Capture the cell that displays the provided text and extract its (X, Y) central coordinate. 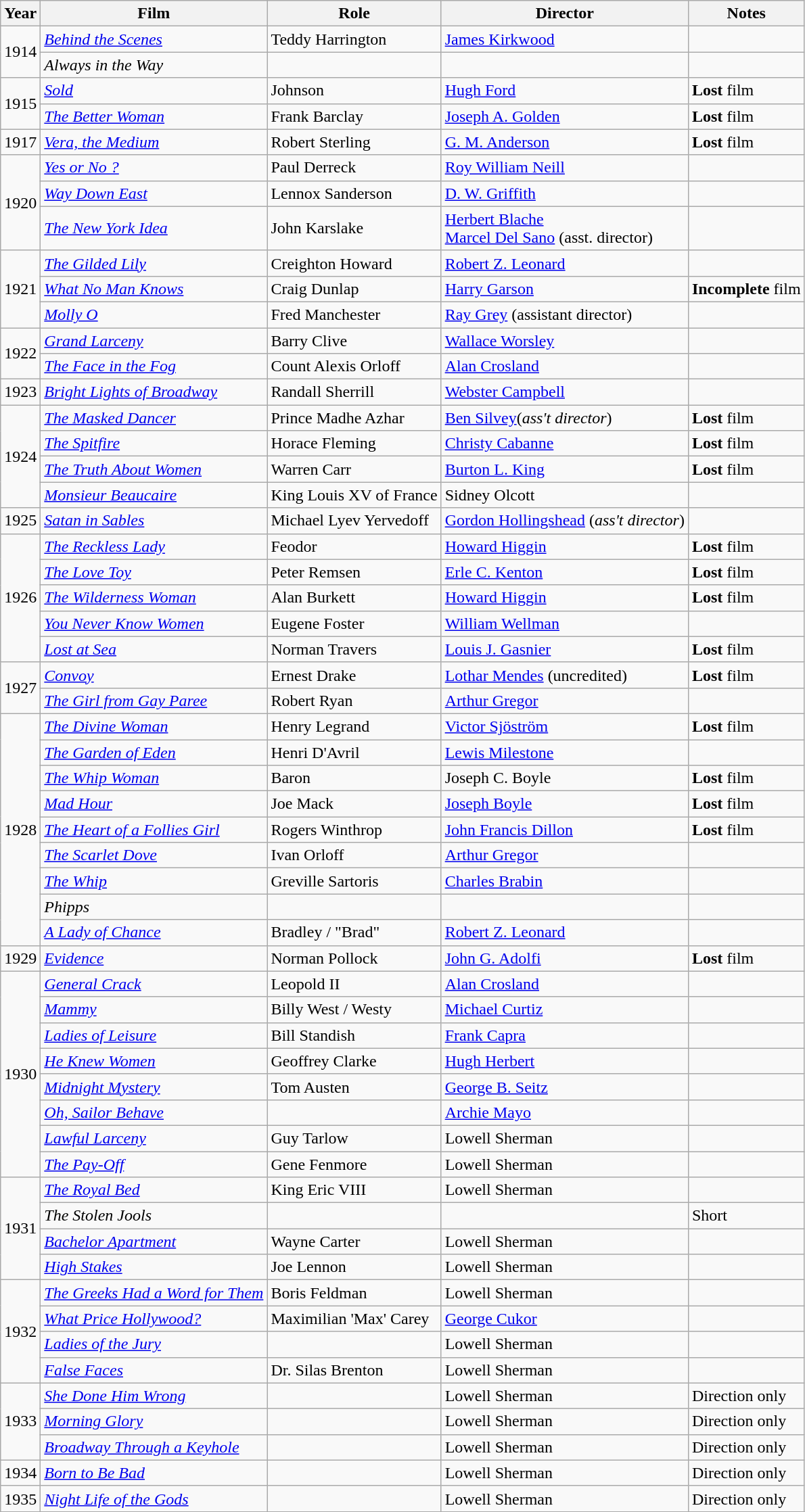
Bachelor Apartment (154, 1242)
1934 (20, 1473)
Michael Lyev Yervedoff (354, 521)
George Cukor (564, 1319)
1917 (20, 142)
Norman Pollock (354, 958)
Horace Fleming (354, 444)
Warren Carr (354, 469)
The Girl from Gay Paree (154, 701)
Prince Madhe Azhar (354, 418)
What No Man Knows (154, 289)
Ray Grey (assistant director) (564, 314)
Count Alexis Orloff (354, 367)
1922 (20, 353)
Mammy (154, 1010)
Molly O (154, 314)
Erle C. Kenton (564, 572)
Tom Austen (354, 1087)
Wallace Worsley (564, 340)
The Stolen Jools (154, 1216)
1914 (20, 52)
George B. Seitz (564, 1087)
Monsieur Beaucaire (154, 495)
Roy William Neill (564, 168)
Director (564, 14)
Webster Campbell (564, 392)
Lawful Larceny (154, 1138)
Ivan Orloff (354, 855)
The Spitfire (154, 444)
Way Down East (154, 193)
1930 (20, 1074)
Victor Sjöström (564, 726)
Craig Dunlap (354, 289)
Yes or No ? (154, 168)
Oh, Sailor Behave (154, 1112)
The Masked Dancer (154, 418)
Sold (154, 91)
Always in the Way (154, 65)
Year (20, 14)
Leopold II (354, 984)
1927 (20, 688)
The Reckless Lady (154, 546)
Eugene Foster (354, 623)
High Stakes (154, 1267)
Gene Fenmore (354, 1164)
Teddy Harrington (354, 39)
The Scarlet Dove (154, 855)
Robert Sterling (354, 142)
Lothar Mendes (uncredited) (564, 675)
D. W. Griffith (564, 193)
Morning Glory (154, 1421)
Joseph C. Boyle (564, 778)
The Better Woman (154, 116)
Ladies of the Jury (154, 1344)
Short (746, 1216)
The Love Toy (154, 572)
Norman Travers (354, 649)
Ernest Drake (354, 675)
1921 (20, 289)
Charles Brabin (564, 881)
Born to Be Bad (154, 1473)
Billy West / Westy (354, 1010)
John Francis Dillon (564, 830)
Harry Garson (564, 289)
Christy Cabanne (564, 444)
1923 (20, 392)
Wayne Carter (354, 1242)
Hugh Ford (564, 91)
The Wilderness Woman (154, 598)
Michael Curtiz (564, 1010)
1932 (20, 1331)
Johnson (354, 91)
Geoffrey Clarke (354, 1061)
Maximilian 'Max' Carey (354, 1319)
A Lady of Chance (154, 932)
1915 (20, 103)
Midnight Mystery (154, 1087)
Joseph A. Golden (564, 116)
Guy Tarlow (354, 1138)
1928 (20, 829)
Boris Feldman (354, 1293)
James Kirkwood (564, 39)
Convoy (154, 675)
Satan in Sables (154, 521)
John Karslake (354, 229)
Evidence (154, 958)
The Garden of Eden (154, 753)
1924 (20, 456)
1925 (20, 521)
John G. Adolfi (564, 958)
Archie Mayo (564, 1112)
Notes (746, 14)
The Royal Bed (154, 1190)
1926 (20, 598)
1929 (20, 958)
Feodor (354, 546)
Henri D'Avril (354, 753)
Fred Manchester (354, 314)
Peter Remsen (354, 572)
Hugh Herbert (564, 1061)
Burton L. King (564, 469)
1935 (20, 1498)
Phipps (154, 907)
Ben Silvey(ass't director) (564, 418)
Lost at Sea (154, 649)
The Whip Woman (154, 778)
She Done Him Wrong (154, 1396)
General Crack (154, 984)
The Face in the Fog (154, 367)
William Wellman (564, 623)
Vera, the Medium (154, 142)
Dr. Silas Brenton (354, 1370)
What Price Hollywood? (154, 1319)
Joseph Boyle (564, 804)
The Greeks Had a Word for Them (154, 1293)
The Heart of a Follies Girl (154, 830)
Henry Legrand (354, 726)
The New York Idea (154, 229)
Louis J. Gasnier (564, 649)
Mad Hour (154, 804)
The Truth About Women (154, 469)
Joe Lennon (354, 1267)
Role (354, 14)
Night Life of the Gods (154, 1498)
King Eric VIII (354, 1190)
Lewis Milestone (564, 753)
The Gilded Lily (154, 263)
Joe Mack (354, 804)
Ladies of Leisure (154, 1035)
Baron (354, 778)
1920 (20, 203)
Alan Burkett (354, 598)
Herbert Blache Marcel Del Sano (asst. director) (564, 229)
Bradley / "Brad" (354, 932)
Robert Ryan (354, 701)
Incomplete film (746, 289)
Behind the Scenes (154, 39)
You Never Know Women (154, 623)
The Whip (154, 881)
Barry Clive (354, 340)
Sidney Olcott (564, 495)
Film (154, 14)
Greville Sartoris (354, 881)
Bill Standish (354, 1035)
Broadway Through a Keyhole (154, 1447)
G. M. Anderson (564, 142)
The Divine Woman (154, 726)
False Faces (154, 1370)
1933 (20, 1421)
Gordon Hollingshead (ass't director) (564, 521)
Creighton Howard (354, 263)
Lennox Sanderson (354, 193)
Randall Sherrill (354, 392)
Frank Capra (564, 1035)
King Louis XV of France (354, 495)
Grand Larceny (154, 340)
Rogers Winthrop (354, 830)
He Knew Women (154, 1061)
1931 (20, 1229)
The Pay-Off (154, 1164)
Bright Lights of Broadway (154, 392)
Frank Barclay (354, 116)
Paul Derreck (354, 168)
